Search for the cell housing the specified text and yield its (X, Y) center coordinate. 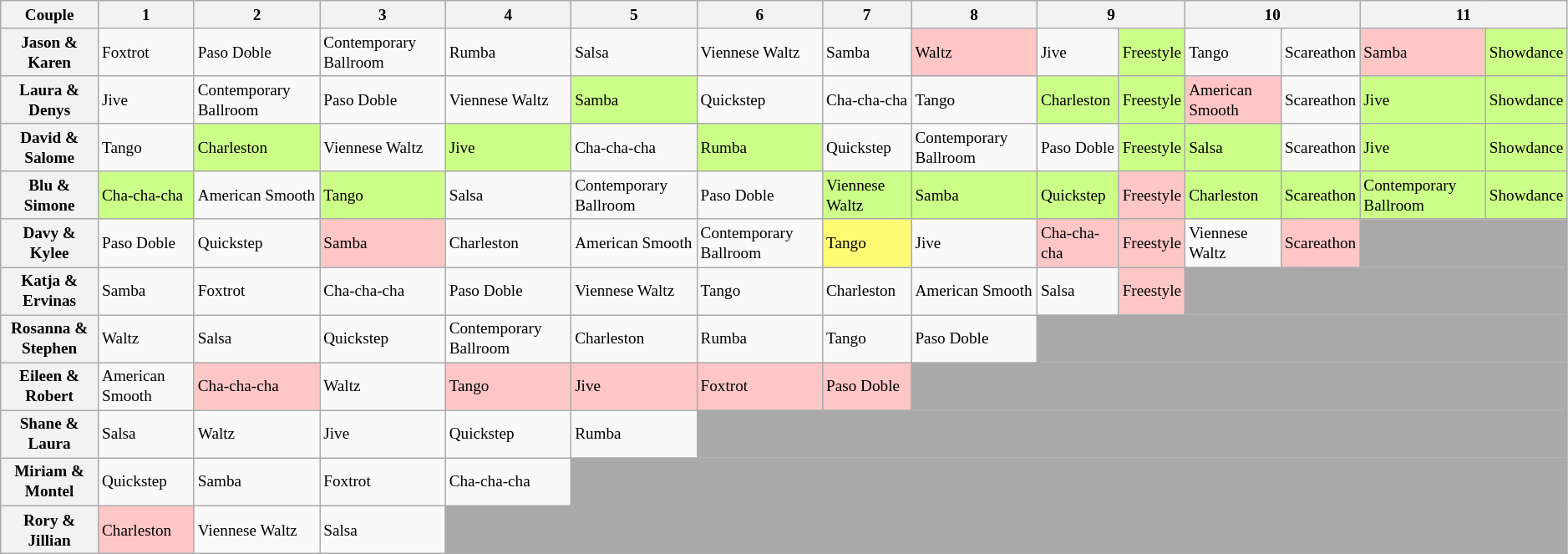
Blu & Simone (50, 196)
Jason & Karen (50, 52)
Rosanna & Stephen (50, 339)
Shane & Laura (50, 435)
1 (145, 15)
11 (1464, 15)
2 (256, 15)
6 (759, 15)
David & Salome (50, 147)
Laura & Denys (50, 100)
9 (1111, 15)
Katja & Ervinas (50, 291)
7 (866, 15)
Eileen & Robert (50, 386)
5 (634, 15)
3 (383, 15)
10 (1273, 15)
8 (974, 15)
Rory & Jillian (50, 530)
Couple (50, 15)
4 (508, 15)
Miriam & Montel (50, 481)
Davy & Kylee (50, 242)
